Locate the cell with the specified text and output its [X, Y] center coordinate. 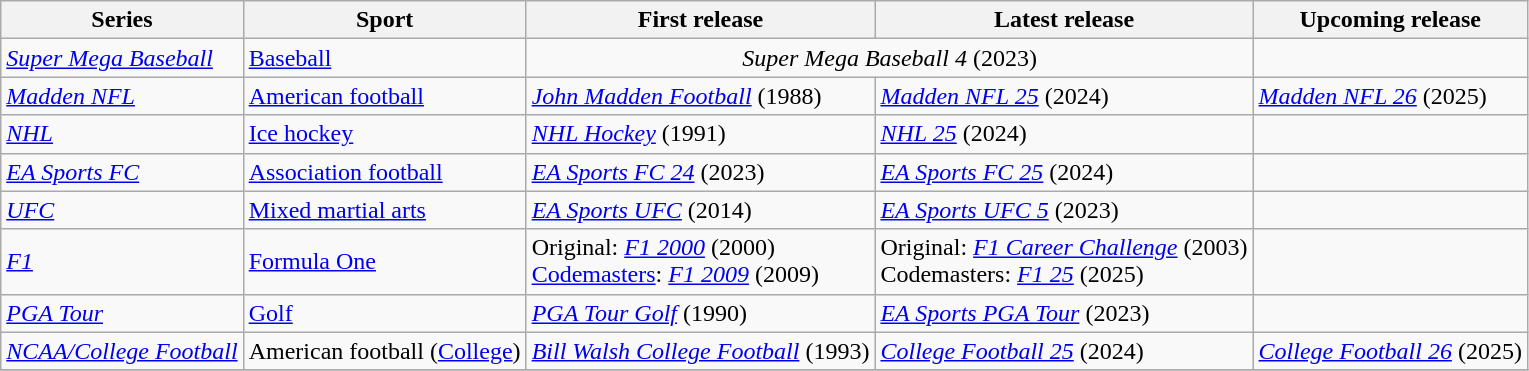
EA Sports PGA Tour (2023) [1064, 313]
PGA Tour [122, 313]
First release [700, 20]
Series [122, 20]
Association football [384, 172]
EA Sports UFC (2014) [700, 210]
UFC [122, 210]
John Madden Football (1988) [700, 96]
Latest release [1064, 20]
College Football 25 (2024) [1064, 351]
EA Sports FC 25 (2024) [1064, 172]
Baseball [384, 58]
Ice hockey [384, 134]
Golf [384, 313]
Super Mega Baseball 4 (2023) [890, 58]
PGA Tour Golf (1990) [700, 313]
EA Sports FC [122, 172]
American football [384, 96]
Sport [384, 20]
Madden NFL [122, 96]
American football (College) [384, 351]
NHL 25 (2024) [1064, 134]
NHL Hockey (1991) [700, 134]
Formula One [384, 262]
Original: F1 2000 (2000)Codemasters: F1 2009 (2009) [700, 262]
College Football 26 (2025) [1390, 351]
Madden NFL 26 (2025) [1390, 96]
Upcoming release [1390, 20]
F1 [122, 262]
Mixed martial arts [384, 210]
EA Sports FC 24 (2023) [700, 172]
Bill Walsh College Football (1993) [700, 351]
Madden NFL 25 (2024) [1064, 96]
NCAA/College Football [122, 351]
Super Mega Baseball [122, 58]
EA Sports UFC 5 (2023) [1064, 210]
Original: F1 Career Challenge (2003)Codemasters: F1 25 (2025) [1064, 262]
NHL [122, 134]
